Identify which cell holds the provided text, then report its (x, y) central coordinate. 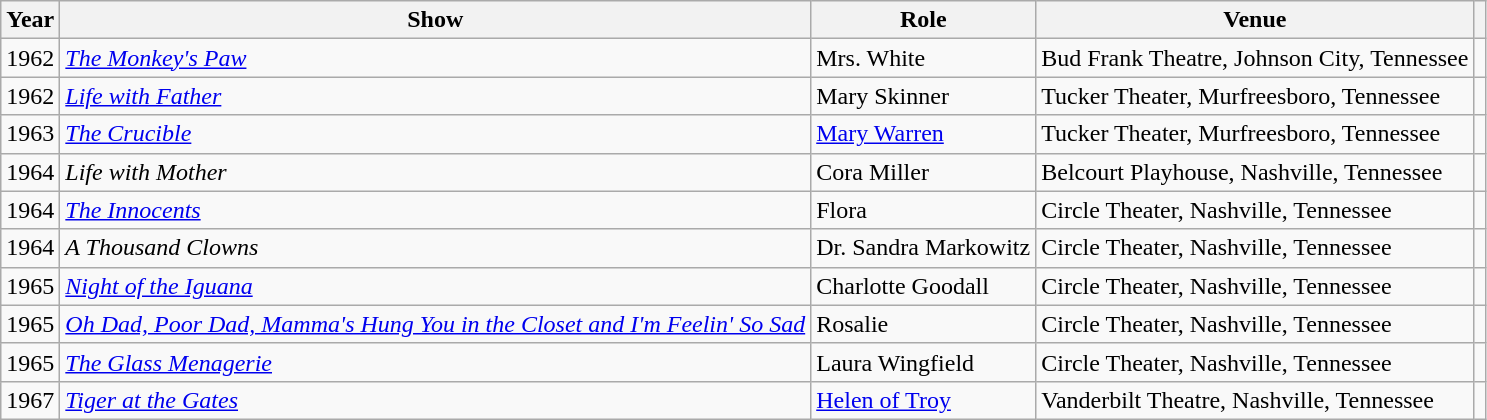
Charlotte Goodall (924, 286)
A Thousand Clowns (436, 248)
Flora (924, 210)
Tiger at the Gates (436, 400)
Vanderbilt Theatre, Nashville, Tennessee (1255, 400)
Dr. Sandra Markowitz (924, 248)
1963 (30, 134)
Oh Dad, Poor Dad, Mamma's Hung You in the Closet and I'm Feelin' So Sad (436, 324)
Venue (1255, 20)
Mrs. White (924, 58)
Year (30, 20)
The Innocents (436, 210)
Rosalie (924, 324)
Helen of Troy (924, 400)
Bud Frank Theatre, Johnson City, Tennessee (1255, 58)
Mary Skinner (924, 96)
Life with Father (436, 96)
The Monkey's Paw (436, 58)
Life with Mother (436, 172)
Night of the Iguana (436, 286)
Cora Miller (924, 172)
Laura Wingfield (924, 362)
Role (924, 20)
Show (436, 20)
The Crucible (436, 134)
The Glass Menagerie (436, 362)
Mary Warren (924, 134)
Belcourt Playhouse, Nashville, Tennessee (1255, 172)
1967 (30, 400)
